Scan for the cell matching the given text and deliver its (X, Y) coordinate at center. 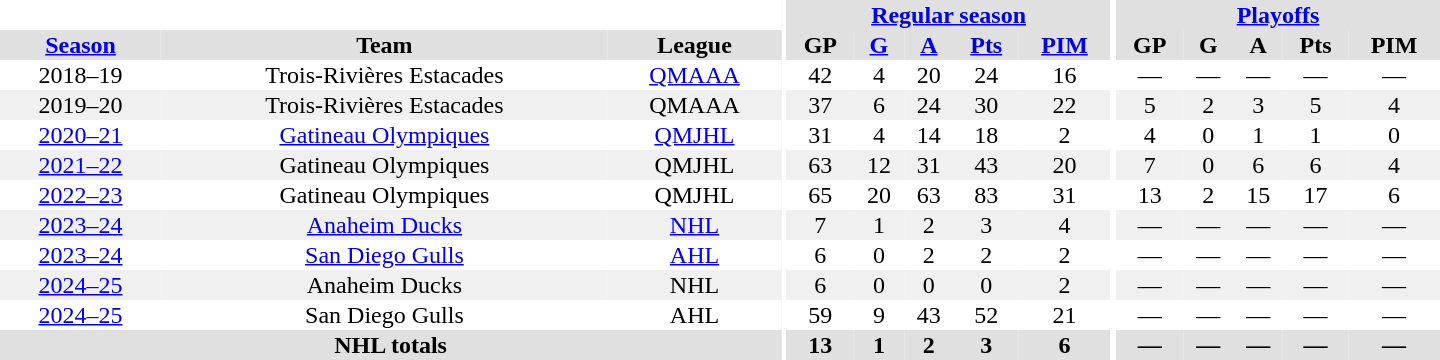
League (694, 45)
21 (1065, 315)
30 (986, 105)
Season (80, 45)
2018–19 (80, 75)
59 (820, 315)
22 (1065, 105)
83 (986, 195)
16 (1065, 75)
9 (879, 315)
2021–22 (80, 165)
15 (1258, 195)
14 (929, 135)
12 (879, 165)
2022–23 (80, 195)
42 (820, 75)
Regular season (949, 15)
18 (986, 135)
NHL totals (390, 345)
Team (384, 45)
2019–20 (80, 105)
52 (986, 315)
17 (1316, 195)
65 (820, 195)
Playoffs (1278, 15)
37 (820, 105)
2020–21 (80, 135)
